Return the [x, y] coordinate for the center point of the cell that contains the specified text.  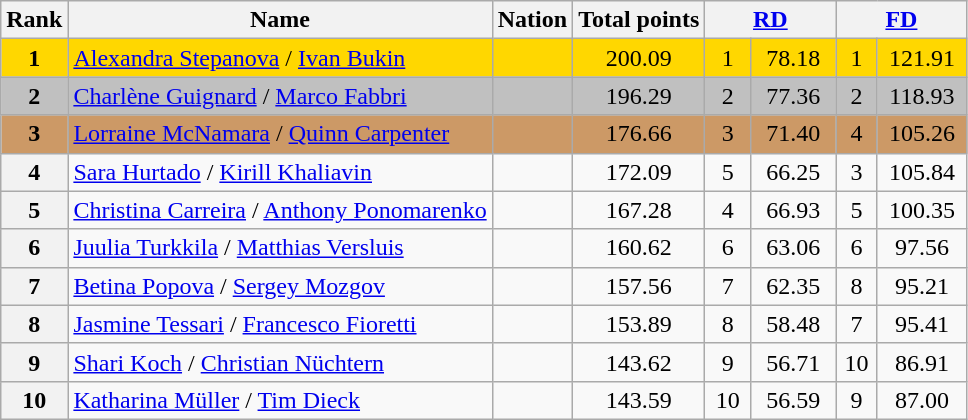
97.56 [922, 248]
105.84 [922, 172]
Juulia Turkkila / Matthias Versluis [280, 248]
58.48 [794, 324]
86.91 [922, 362]
Jasmine Tessari / Francesco Fioretti [280, 324]
Charlène Guignard / Marco Fabbri [280, 96]
176.66 [639, 134]
157.56 [639, 286]
Betina Popova / Sergey Mozgov [280, 286]
95.41 [922, 324]
Alexandra Stepanova / Ivan Bukin [280, 58]
118.93 [922, 96]
Name [280, 20]
95.21 [922, 286]
100.35 [922, 210]
105.26 [922, 134]
Sara Hurtado / Kirill Khaliavin [280, 172]
87.00 [922, 400]
66.25 [794, 172]
143.59 [639, 400]
Rank [34, 20]
200.09 [639, 58]
Shari Koch / Christian Nüchtern [280, 362]
66.93 [794, 210]
56.71 [794, 362]
FD [902, 20]
Christina Carreira / Anthony Ponomarenko [280, 210]
62.35 [794, 286]
121.91 [922, 58]
167.28 [639, 210]
172.09 [639, 172]
56.59 [794, 400]
63.06 [794, 248]
Lorraine McNamara / Quinn Carpenter [280, 134]
Nation [532, 20]
Total points [639, 20]
RD [770, 20]
143.62 [639, 362]
77.36 [794, 96]
78.18 [794, 58]
Katharina Müller / Tim Dieck [280, 400]
196.29 [639, 96]
153.89 [639, 324]
160.62 [639, 248]
71.40 [794, 134]
